Return the [x, y] coordinate for the center point of the cell that contains the specified text.  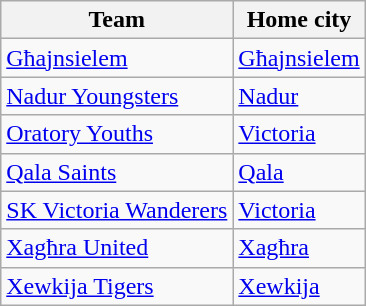
Xagħra [299, 248]
Qala [299, 172]
Home city [299, 20]
SK Victoria Wanderers [117, 210]
Xewkija [299, 286]
Nadur Youngsters [117, 96]
Nadur [299, 96]
Xagħra United [117, 248]
Oratory Youths [117, 134]
Qala Saints [117, 172]
Xewkija Tigers [117, 286]
Team [117, 20]
